For the text-containing cell, return its midpoint in [x, y] coordinate format. 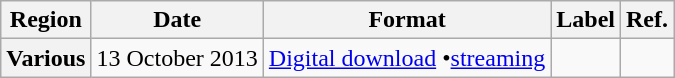
Region [46, 20]
Label [586, 20]
Format [406, 20]
13 October 2013 [177, 58]
Various [46, 58]
Digital download •streaming [406, 58]
Date [177, 20]
Ref. [648, 20]
